Pinpoint the cell where the given text exists, returning its (x, y) midpoint coordinate. 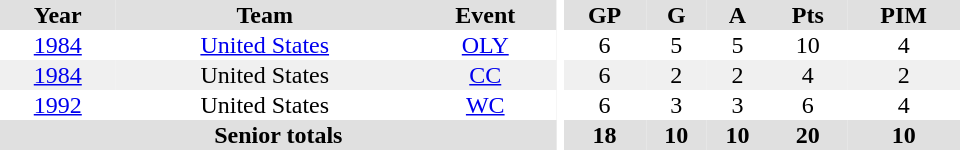
Pts (808, 15)
18 (604, 135)
Team (265, 15)
Event (486, 15)
Senior totals (278, 135)
WC (486, 105)
A (738, 15)
GP (604, 15)
G (676, 15)
1992 (58, 105)
PIM (904, 15)
OLY (486, 45)
Year (58, 15)
CC (486, 75)
20 (808, 135)
